Determine the (X, Y) coordinate at the center of the cell enclosing the given text.  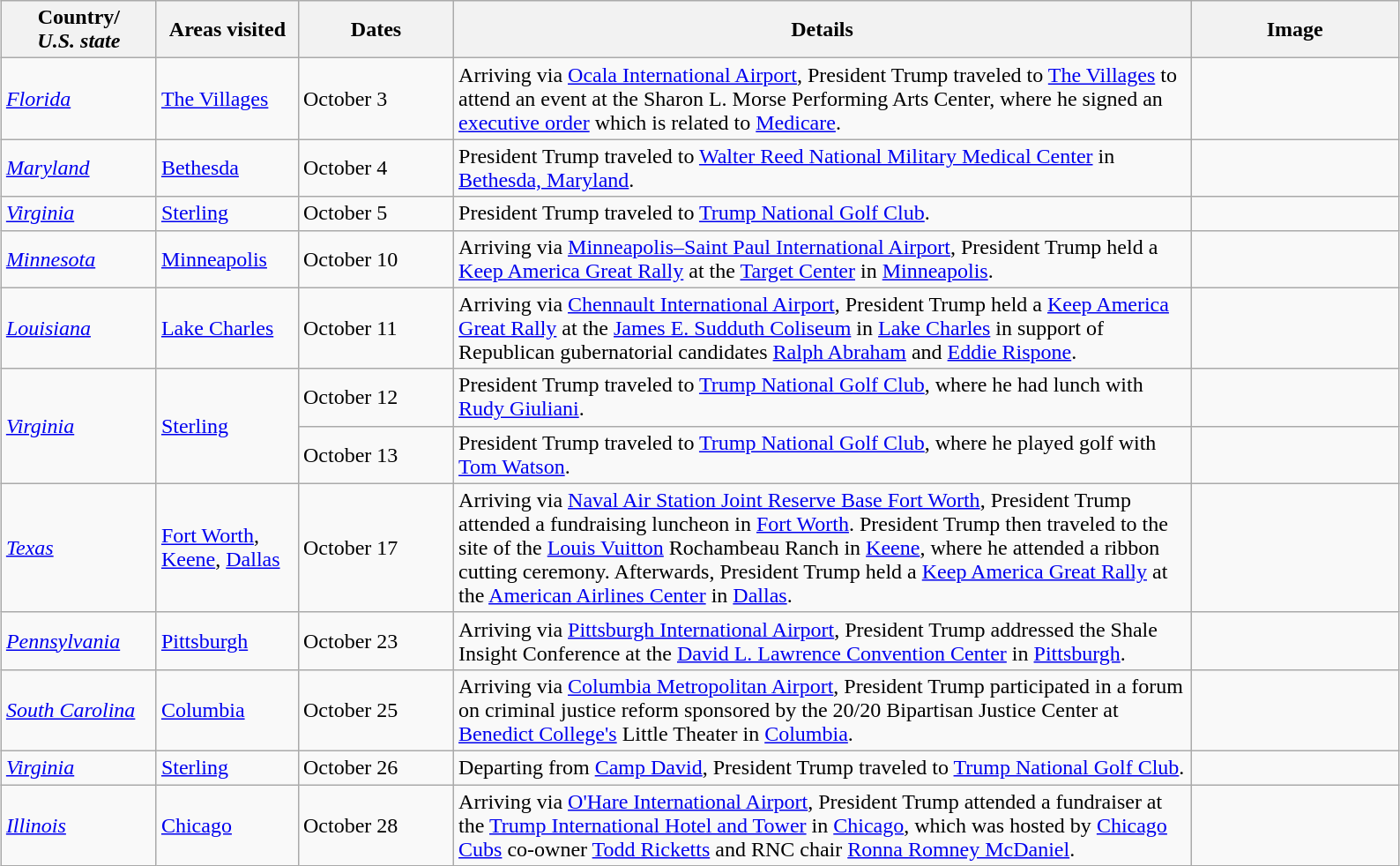
Fort Worth, Keene, Dallas (227, 548)
Florida (78, 99)
President Trump traveled to Trump National Golf Club, where he played golf with Tom Watson. (823, 455)
Louisiana (78, 328)
October 3 (376, 99)
Areas visited (227, 30)
Details (823, 30)
Lake Charles (227, 328)
Columbia (227, 710)
Minneapolis (227, 259)
October 12 (376, 397)
October 13 (376, 455)
October 17 (376, 548)
Illinois (78, 825)
Bethesda (227, 168)
President Trump traveled to Trump National Golf Club, where he had lunch with Rudy Giuliani. (823, 397)
October 11 (376, 328)
Country/U.S. state (78, 30)
October 4 (376, 168)
Image (1295, 30)
Pennsylvania (78, 640)
October 28 (376, 825)
Maryland (78, 168)
Arriving via Minneapolis–Saint Paul International Airport, President Trump held a Keep America Great Rally at the Target Center in Minneapolis. (823, 259)
October 25 (376, 710)
The Villages (227, 99)
Minnesota (78, 259)
October 5 (376, 213)
October 10 (376, 259)
Chicago (227, 825)
President Trump traveled to Trump National Golf Club. (823, 213)
Texas (78, 548)
October 26 (376, 767)
Dates (376, 30)
South Carolina (78, 710)
President Trump traveled to Walter Reed National Military Medical Center in Bethesda, Maryland. (823, 168)
Departing from Camp David, President Trump traveled to Trump National Golf Club. (823, 767)
Pittsburgh (227, 640)
October 23 (376, 640)
